Provide the (X, Y) coordinate of the cell's center where the given text is located.  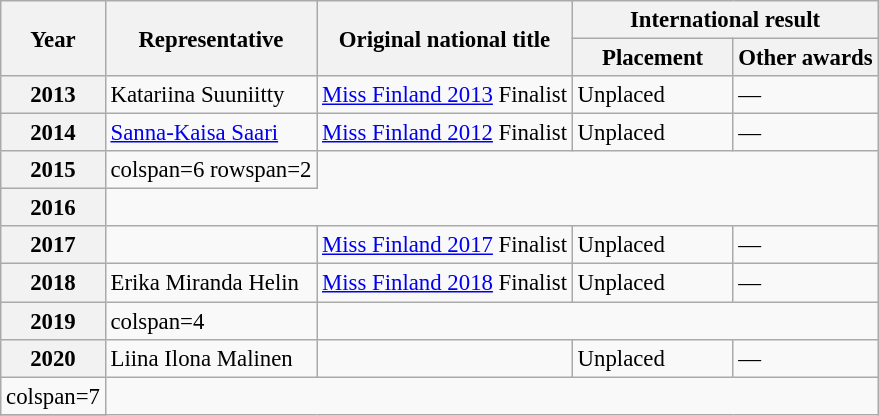
Erika Miranda Helin (211, 283)
2015 (53, 170)
2019 (53, 321)
International result (725, 20)
colspan=6 rowspan=2 (211, 170)
Liina Ilona Malinen (211, 358)
Sanna-Kaisa Saari (211, 133)
Representative (211, 38)
Other awards (806, 58)
2013 (53, 95)
Original national title (445, 38)
2014 (53, 133)
Katariina Suuniitty (211, 95)
2017 (53, 245)
Miss Finland 2017 Finalist (445, 245)
Placement (652, 58)
Miss Finland 2018 Finalist (445, 283)
2018 (53, 283)
2016 (53, 208)
colspan=4 (211, 321)
Miss Finland 2012 Finalist (445, 133)
Year (53, 38)
2020 (53, 358)
colspan=7 (53, 396)
Miss Finland 2013 Finalist (445, 95)
